Provide the (x, y) coordinate of the cell's center where the given text is located.  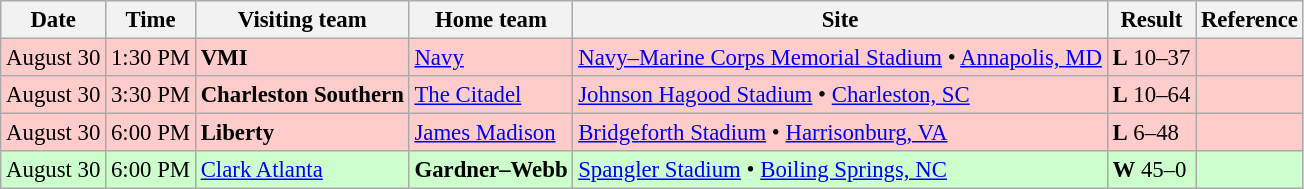
Bridgeforth Stadium • Harrisonburg, VA (840, 133)
Time (151, 20)
Home team (491, 20)
L 6–48 (1151, 133)
Clark Atlanta (302, 170)
L 10–37 (1151, 58)
Navy–Marine Corps Memorial Stadium • Annapolis, MD (840, 58)
L 10–64 (1151, 95)
The Citadel (491, 95)
Reference (1250, 20)
1:30 PM (151, 58)
Charleston Southern (302, 95)
3:30 PM (151, 95)
Result (1151, 20)
James Madison (491, 133)
Navy (491, 58)
Visiting team (302, 20)
W 45–0 (1151, 170)
Johnson Hagood Stadium • Charleston, SC (840, 95)
Date (54, 20)
Site (840, 20)
Liberty (302, 133)
Gardner–Webb (491, 170)
VMI (302, 58)
Spangler Stadium • Boiling Springs, NC (840, 170)
